Detect which cell encompasses the target text, then output its (x, y) center coordinate. 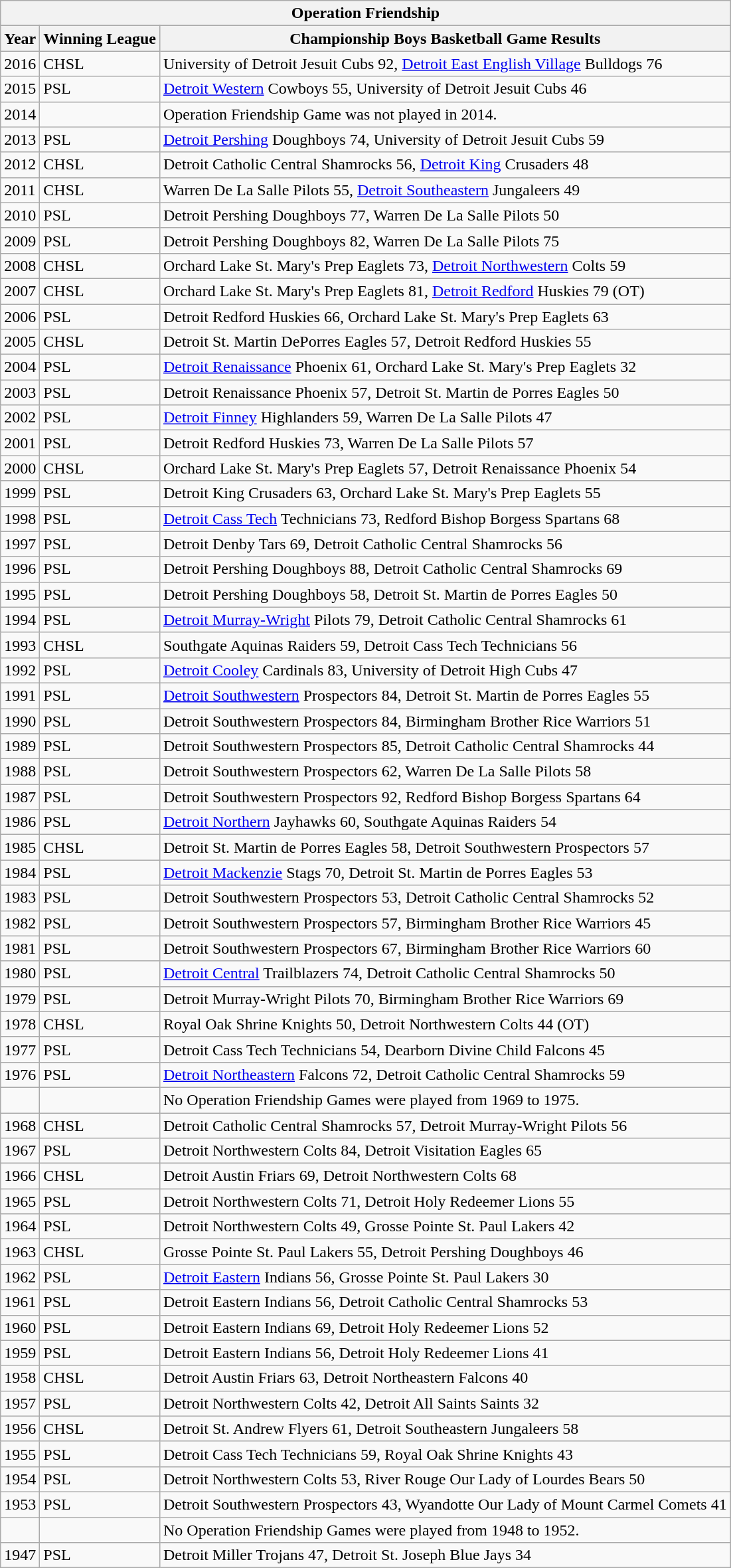
1992 (20, 670)
2009 (20, 240)
Detroit Eastern Indians 56, Detroit Catholic Central Shamrocks 53 (445, 1302)
Operation Friendship (365, 13)
1977 (20, 1049)
Detroit Murray-Wright Pilots 70, Birmingham Brother Rice Warriors 69 (445, 999)
Detroit St. Martin de Porres Eagles 58, Detroit Southwestern Prospectors 57 (445, 847)
Detroit Eastern Indians 56, Detroit Holy Redeemer Lions 41 (445, 1353)
1990 (20, 721)
1998 (20, 519)
Warren De La Salle Pilots 55, Detroit Southeastern Jungaleers 49 (445, 190)
1994 (20, 620)
1980 (20, 974)
1960 (20, 1328)
1947 (20, 1555)
Detroit Southwestern Prospectors 85, Detroit Catholic Central Shamrocks 44 (445, 746)
2006 (20, 317)
Winning League (100, 39)
Detroit Southwestern Prospectors 67, Birmingham Brother Rice Warriors 60 (445, 948)
Detroit Western Cowboys 55, University of Detroit Jesuit Cubs 46 (445, 89)
Detroit St. Andrew Flyers 61, Detroit Southeastern Jungaleers 58 (445, 1429)
Detroit Southwestern Prospectors 57, Birmingham Brother Rice Warriors 45 (445, 923)
No Operation Friendship Games were played from 1969 to 1975. (445, 1100)
Grosse Pointe St. Paul Lakers 55, Detroit Pershing Doughboys 46 (445, 1252)
1961 (20, 1302)
Detroit Catholic Central Shamrocks 57, Detroit Murray-Wright Pilots 56 (445, 1126)
Orchard Lake St. Mary's Prep Eaglets 73, Detroit Northwestern Colts 59 (445, 266)
1964 (20, 1227)
Detroit Miller Trojans 47, Detroit St. Joseph Blue Jays 34 (445, 1555)
2010 (20, 215)
Detroit Northwestern Colts 42, Detroit All Saints Saints 32 (445, 1403)
2014 (20, 114)
1955 (20, 1454)
1988 (20, 772)
2005 (20, 342)
1957 (20, 1403)
Detroit Denby Tars 69, Detroit Catholic Central Shamrocks 56 (445, 544)
Detroit Northwestern Colts 53, River Rouge Our Lady of Lourdes Bears 50 (445, 1479)
Detroit Renaissance Phoenix 61, Orchard Lake St. Mary's Prep Eaglets 32 (445, 367)
Detroit Pershing Doughboys 88, Detroit Catholic Central Shamrocks 69 (445, 569)
Detroit Eastern Indians 56, Grosse Pointe St. Paul Lakers 30 (445, 1277)
2007 (20, 291)
Southgate Aquinas Raiders 59, Detroit Cass Tech Technicians 56 (445, 645)
No Operation Friendship Games were played from 1948 to 1952. (445, 1529)
Detroit Southwestern Prospectors 62, Warren De La Salle Pilots 58 (445, 772)
2011 (20, 190)
2012 (20, 165)
1958 (20, 1378)
Detroit Mackenzie Stags 70, Detroit St. Martin de Porres Eagles 53 (445, 873)
Detroit Southwestern Prospectors 92, Redford Bishop Borgess Spartans 64 (445, 797)
2002 (20, 418)
Detroit Eastern Indians 69, Detroit Holy Redeemer Lions 52 (445, 1328)
Detroit Pershing Doughboys 74, University of Detroit Jesuit Cubs 59 (445, 139)
Detroit Southwestern Prospectors 53, Detroit Catholic Central Shamrocks 52 (445, 898)
1966 (20, 1176)
Detroit Renaissance Phoenix 57, Detroit St. Martin de Porres Eagles 50 (445, 392)
2015 (20, 89)
Detroit Southwestern Prospectors 43, Wyandotte Our Lady of Mount Carmel Comets 41 (445, 1504)
Detroit Central Trailblazers 74, Detroit Catholic Central Shamrocks 50 (445, 974)
2013 (20, 139)
Detroit Redford Huskies 66, Orchard Lake St. Mary's Prep Eaglets 63 (445, 317)
2004 (20, 367)
Detroit Northwestern Colts 49, Grosse Pointe St. Paul Lakers 42 (445, 1227)
Detroit Murray-Wright Pilots 79, Detroit Catholic Central Shamrocks 61 (445, 620)
1991 (20, 695)
1981 (20, 948)
Detroit Pershing Doughboys 77, Warren De La Salle Pilots 50 (445, 215)
1985 (20, 847)
1967 (20, 1151)
1999 (20, 493)
1976 (20, 1075)
Royal Oak Shrine Knights 50, Detroit Northwestern Colts 44 (OT) (445, 1024)
Detroit Southwestern Prospectors 84, Birmingham Brother Rice Warriors 51 (445, 721)
2003 (20, 392)
1984 (20, 873)
Championship Boys Basketball Game Results (445, 39)
Detroit Southwestern Prospectors 84, Detroit St. Martin de Porres Eagles 55 (445, 695)
Detroit Cass Tech Technicians 54, Dearborn Divine Child Falcons 45 (445, 1049)
Detroit Pershing Doughboys 82, Warren De La Salle Pilots 75 (445, 240)
Detroit Cooley Cardinals 83, University of Detroit High Cubs 47 (445, 670)
1962 (20, 1277)
Detroit Northwestern Colts 71, Detroit Holy Redeemer Lions 55 (445, 1201)
1963 (20, 1252)
2001 (20, 443)
Detroit St. Martin DePorres Eagles 57, Detroit Redford Huskies 55 (445, 342)
1965 (20, 1201)
1954 (20, 1479)
1987 (20, 797)
1953 (20, 1504)
1959 (20, 1353)
Detroit Redford Huskies 73, Warren De La Salle Pilots 57 (445, 443)
Detroit Catholic Central Shamrocks 56, Detroit King Crusaders 48 (445, 165)
1996 (20, 569)
2000 (20, 468)
2008 (20, 266)
1997 (20, 544)
1995 (20, 594)
1989 (20, 746)
Year (20, 39)
2016 (20, 64)
Orchard Lake St. Mary's Prep Eaglets 81, Detroit Redford Huskies 79 (OT) (445, 291)
Detroit Northwestern Colts 84, Detroit Visitation Eagles 65 (445, 1151)
Detroit Austin Friars 63, Detroit Northeastern Falcons 40 (445, 1378)
1983 (20, 898)
Detroit Austin Friars 69, Detroit Northwestern Colts 68 (445, 1176)
University of Detroit Jesuit Cubs 92, Detroit East English Village Bulldogs 76 (445, 64)
Detroit Pershing Doughboys 58, Detroit St. Martin de Porres Eagles 50 (445, 594)
1978 (20, 1024)
1982 (20, 923)
Detroit Cass Tech Technicians 59, Royal Oak Shrine Knights 43 (445, 1454)
1968 (20, 1126)
1986 (20, 822)
1979 (20, 999)
1993 (20, 645)
Detroit King Crusaders 63, Orchard Lake St. Mary's Prep Eaglets 55 (445, 493)
Detroit Northern Jayhawks 60, Southgate Aquinas Raiders 54 (445, 822)
Orchard Lake St. Mary's Prep Eaglets 57, Detroit Renaissance Phoenix 54 (445, 468)
Detroit Northeastern Falcons 72, Detroit Catholic Central Shamrocks 59 (445, 1075)
1956 (20, 1429)
Detroit Cass Tech Technicians 73, Redford Bishop Borgess Spartans 68 (445, 519)
Operation Friendship Game was not played in 2014. (445, 114)
Detroit Finney Highlanders 59, Warren De La Salle Pilots 47 (445, 418)
